Capture the cell that displays the provided text and extract its [x, y] central coordinate. 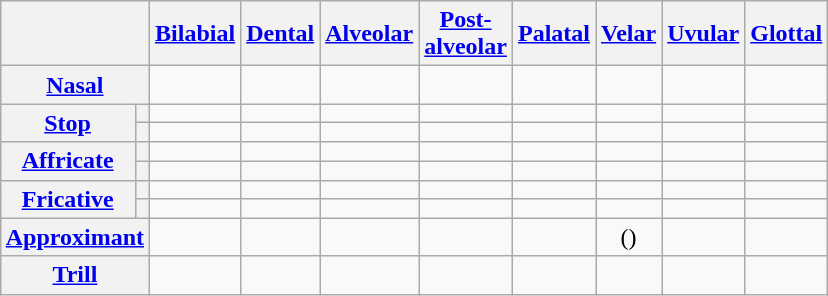
Glottal [786, 34]
Trill [74, 275]
Bilabial [196, 34]
Affricate [68, 161]
Post-alveolar [466, 34]
Stop [68, 123]
Velar [629, 34]
Uvular [704, 34]
Nasal [74, 85]
Dental [280, 34]
Fricative [68, 199]
Approximant [74, 237]
Palatal [554, 34]
() [629, 237]
Alveolar [370, 34]
